From the cell containing the given text, extract its center point as (X, Y) coordinate. 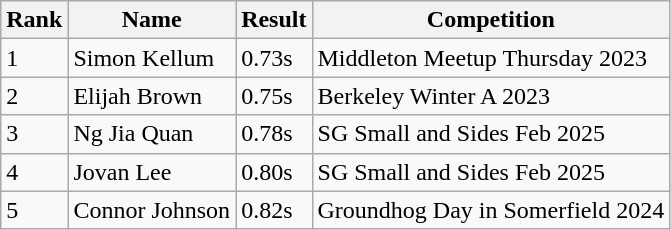
Groundhog Day in Somerfield 2024 (491, 210)
Ng Jia Quan (152, 134)
Name (152, 20)
Middleton Meetup Thursday 2023 (491, 58)
Berkeley Winter A 2023 (491, 96)
0.80s (274, 172)
1 (34, 58)
Competition (491, 20)
Simon Kellum (152, 58)
0.78s (274, 134)
2 (34, 96)
Connor Johnson (152, 210)
Rank (34, 20)
Jovan Lee (152, 172)
0.75s (274, 96)
Elijah Brown (152, 96)
0.82s (274, 210)
Result (274, 20)
5 (34, 210)
3 (34, 134)
0.73s (274, 58)
4 (34, 172)
